Extract the (x, y) coordinate from the center of the cell holding the provided text.  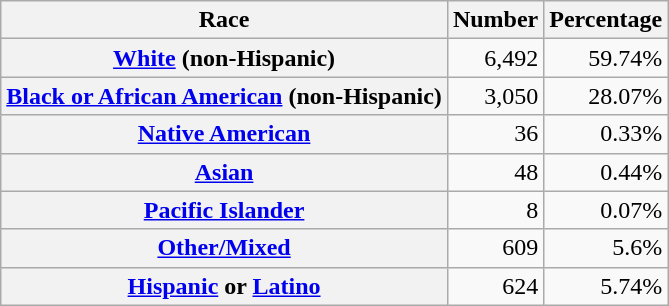
0.07% (606, 210)
59.74% (606, 58)
36 (495, 134)
28.07% (606, 96)
5.6% (606, 248)
3,050 (495, 96)
48 (495, 172)
609 (495, 248)
Other/Mixed (224, 248)
Pacific Islander (224, 210)
5.74% (606, 286)
White (non-Hispanic) (224, 58)
Black or African American (non-Hispanic) (224, 96)
0.44% (606, 172)
624 (495, 286)
0.33% (606, 134)
Number (495, 20)
Hispanic or Latino (224, 286)
Percentage (606, 20)
Native American (224, 134)
Race (224, 20)
6,492 (495, 58)
8 (495, 210)
Asian (224, 172)
